Provide the (X, Y) coordinate of the cell's center where the given text is located.  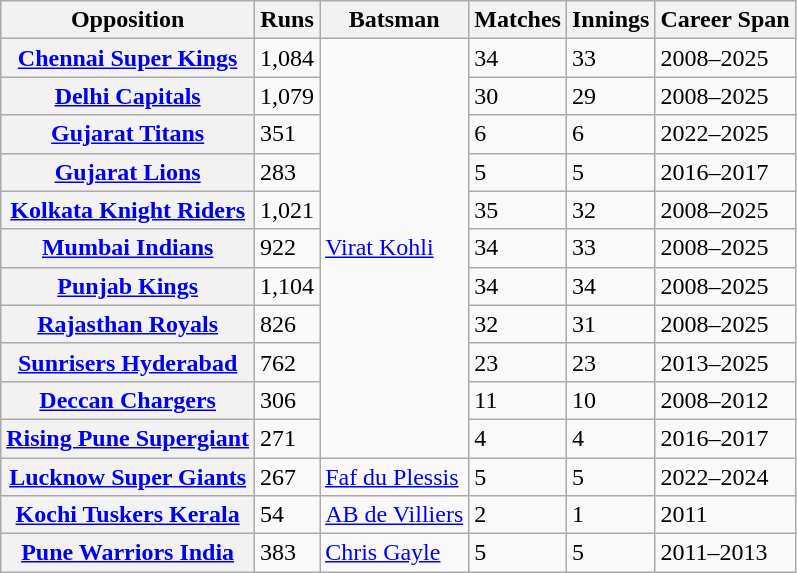
Rajasthan Royals (128, 324)
1,084 (288, 58)
1,104 (288, 286)
29 (610, 96)
Punjab Kings (128, 286)
Opposition (128, 20)
Innings (610, 20)
Delhi Capitals (128, 96)
1,079 (288, 96)
2011–2013 (725, 553)
11 (518, 400)
Matches (518, 20)
Gujarat Titans (128, 134)
826 (288, 324)
31 (610, 324)
Virat Kohli (394, 248)
Rising Pune Supergiant (128, 438)
2022–2024 (725, 477)
Career Span (725, 20)
30 (518, 96)
2008–2012 (725, 400)
Batsman (394, 20)
Faf du Plessis (394, 477)
2022–2025 (725, 134)
10 (610, 400)
Deccan Chargers (128, 400)
383 (288, 553)
2013–2025 (725, 362)
351 (288, 134)
1 (610, 515)
Chennai Super Kings (128, 58)
Lucknow Super Giants (128, 477)
2 (518, 515)
2011 (725, 515)
Chris Gayle (394, 553)
Kolkata Knight Riders (128, 210)
54 (288, 515)
Pune Warriors India (128, 553)
762 (288, 362)
35 (518, 210)
267 (288, 477)
283 (288, 172)
1,021 (288, 210)
Sunrisers Hyderabad (128, 362)
Runs (288, 20)
Mumbai Indians (128, 248)
306 (288, 400)
Gujarat Lions (128, 172)
271 (288, 438)
922 (288, 248)
Kochi Tuskers Kerala (128, 515)
AB de Villiers (394, 515)
